Determine the (X, Y) coordinate at the center of the cell enclosing the given text.  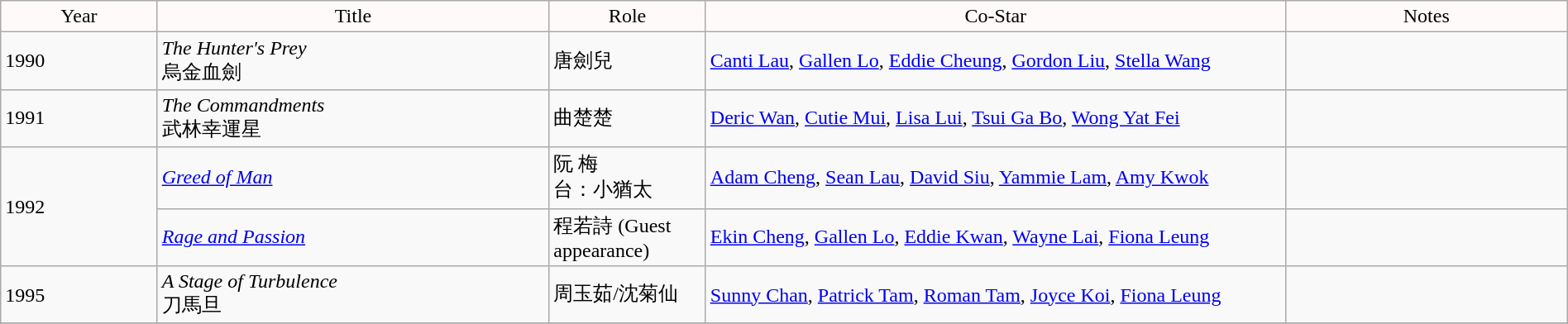
Rage and Passion (353, 237)
1991 (79, 118)
Adam Cheng, Sean Lau, David Siu, Yammie Lam, Amy Kwok (996, 178)
阮 梅台：小猶太 (627, 178)
Canti Lau, Gallen Lo, Eddie Cheung, Gordon Liu, Stella Wang (996, 61)
The Commandments武林幸運星 (353, 118)
Sunny Chan, Patrick Tam, Roman Tam, Joyce Koi, Fiona Leung (996, 295)
周玉茹/沈菊仙 (627, 295)
Ekin Cheng, Gallen Lo, Eddie Kwan, Wayne Lai, Fiona Leung (996, 237)
唐劍兒 (627, 61)
Role (627, 17)
Notes (1426, 17)
A Stage of Turbulence刀馬旦 (353, 295)
1990 (79, 61)
曲楚楚 (627, 118)
Deric Wan, Cutie Mui, Lisa Lui, Tsui Ga Bo, Wong Yat Fei (996, 118)
Greed of Man (353, 178)
1995 (79, 295)
程若詩 (Guest appearance) (627, 237)
1992 (79, 207)
Year (79, 17)
Title (353, 17)
The Hunter's Prey烏金血劍 (353, 61)
Co-Star (996, 17)
